Capture the cell that displays the provided text and extract its (x, y) central coordinate. 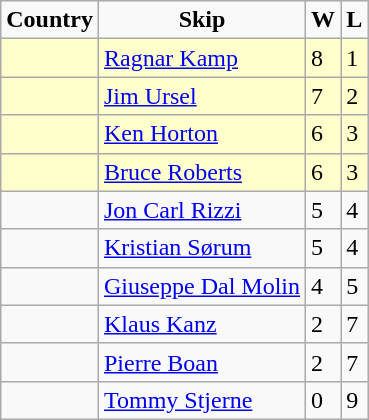
1 (354, 58)
9 (354, 400)
Jim Ursel (202, 96)
Ragnar Kamp (202, 58)
Skip (202, 20)
Klaus Kanz (202, 324)
Pierre Boan (202, 362)
Ken Horton (202, 134)
Kristian Sørum (202, 248)
L (354, 20)
8 (324, 58)
Tommy Stjerne (202, 400)
W (324, 20)
Bruce Roberts (202, 172)
Country (50, 20)
Giuseppe Dal Molin (202, 286)
0 (324, 400)
Jon Carl Rizzi (202, 210)
